Return [x, y] of the center of cell containing provided text 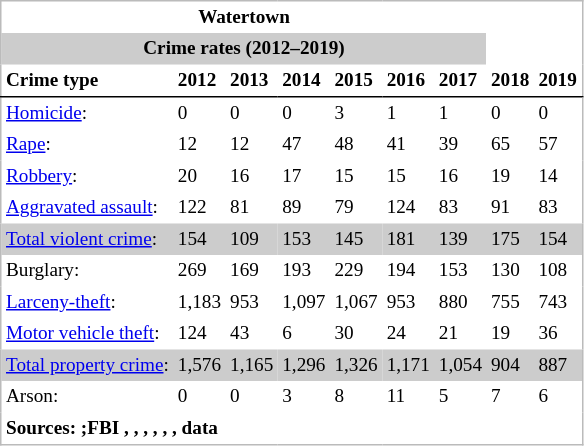
269 [199, 271]
904 [510, 366]
2014 [304, 80]
175 [510, 240]
Motor vehicle theft: [88, 334]
91 [510, 208]
109 [252, 240]
11 [408, 397]
Burglary: [88, 271]
1,097 [304, 302]
89 [304, 208]
43 [252, 334]
Crime rates (2012–2019) [244, 49]
17 [304, 176]
48 [356, 145]
194 [408, 271]
193 [304, 271]
Aggravated assault: [88, 208]
20 [199, 176]
130 [510, 271]
2015 [356, 80]
79 [356, 208]
24 [408, 334]
145 [356, 240]
41 [408, 145]
Sources: ;FBI , , , , , , data [268, 428]
1,183 [199, 302]
Rape: [88, 145]
30 [356, 334]
Robbery: [88, 176]
36 [558, 334]
887 [558, 366]
755 [510, 302]
21 [460, 334]
229 [356, 271]
2019 [558, 80]
2012 [199, 80]
122 [199, 208]
1,576 [199, 366]
1,054 [460, 366]
181 [408, 240]
8 [356, 397]
Watertown [244, 17]
139 [460, 240]
Crime type [88, 80]
169 [252, 271]
5 [460, 397]
1,165 [252, 366]
Total violent crime: [88, 240]
Arson: [88, 397]
Larceny-theft: [88, 302]
57 [558, 145]
2018 [510, 80]
1,171 [408, 366]
880 [460, 302]
743 [558, 302]
2016 [408, 80]
2013 [252, 80]
7 [510, 397]
1,326 [356, 366]
Homicide: [88, 113]
39 [460, 145]
2017 [460, 80]
14 [558, 176]
81 [252, 208]
Total property crime: [88, 366]
65 [510, 145]
47 [304, 145]
1,067 [356, 302]
108 [558, 271]
1,296 [304, 366]
